For the text-containing cell, return its midpoint in [x, y] coordinate format. 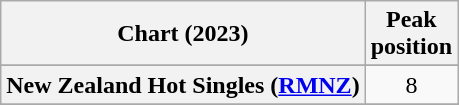
Peakposition [411, 34]
New Zealand Hot Singles (RMNZ) [183, 85]
Chart (2023) [183, 34]
8 [411, 85]
